From the cell containing the given text, extract its center point as [X, Y] coordinate. 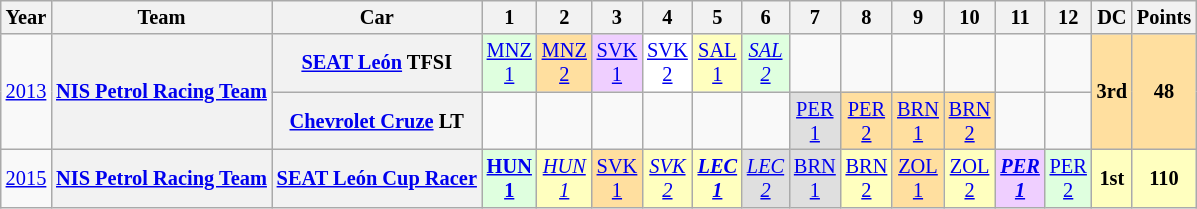
3 [617, 17]
7 [815, 17]
DC [1112, 17]
6 [766, 17]
Year [26, 17]
8 [867, 17]
Points [1164, 17]
SAL1 [718, 63]
SAL2 [766, 63]
LEC2 [766, 178]
11 [1020, 17]
9 [918, 17]
ZOL2 [970, 178]
LEC1 [718, 178]
2015 [26, 178]
1 [510, 17]
2 [564, 17]
3rd [1112, 92]
2013 [26, 92]
110 [1164, 178]
10 [970, 17]
Team [162, 17]
MNZ1 [510, 63]
Car [377, 17]
5 [718, 17]
SEAT León TFSI [377, 63]
48 [1164, 92]
MNZ2 [564, 63]
Chevrolet Cruze LT [377, 121]
SEAT León Cup Racer [377, 178]
4 [667, 17]
12 [1068, 17]
ZOL1 [918, 178]
1st [1112, 178]
